Capture the cell that displays the provided text and extract its [x, y] central coordinate. 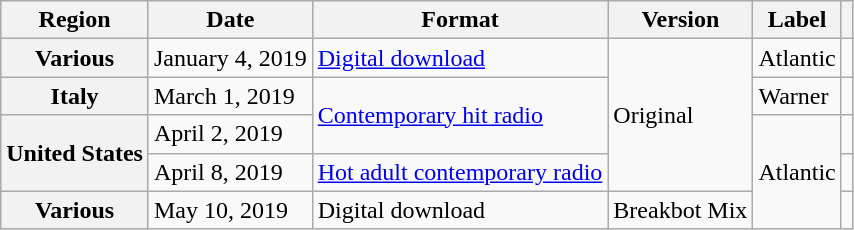
May 10, 2019 [230, 210]
Label [797, 20]
Warner [797, 96]
Breakbot Mix [680, 210]
Contemporary hit radio [460, 115]
April 8, 2019 [230, 172]
Original [680, 115]
Format [460, 20]
Date [230, 20]
April 2, 2019 [230, 134]
Region [75, 20]
Version [680, 20]
Italy [75, 96]
United States [75, 153]
March 1, 2019 [230, 96]
January 4, 2019 [230, 58]
Hot adult contemporary radio [460, 172]
